Extract the [x, y] coordinate from the center of the cell holding the provided text.  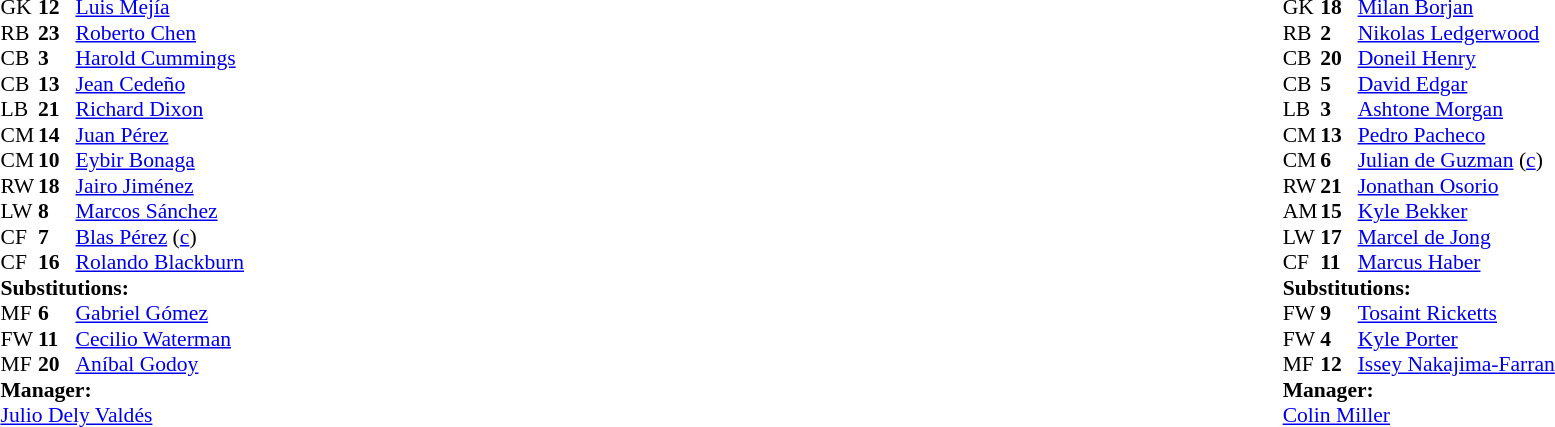
5 [1339, 84]
Juan Pérez [160, 135]
Cecilio Waterman [160, 339]
Jairo Jiménez [160, 186]
Issey Nakajima-Farran [1456, 365]
12 [1339, 365]
Blas Pérez (c) [160, 237]
16 [57, 263]
Roberto Chen [160, 33]
Harold Cummings [160, 59]
Jean Cedeño [160, 84]
15 [1339, 211]
7 [57, 237]
Ashtone Morgan [1456, 109]
Julian de Guzman (c) [1456, 161]
Tosaint Ricketts [1456, 313]
Marcos Sánchez [160, 211]
10 [57, 161]
Gabriel Gómez [160, 313]
9 [1339, 313]
Doneil Henry [1456, 59]
Eybir Bonaga [160, 161]
Aníbal Godoy [160, 365]
2 [1339, 33]
Nikolas Ledgerwood [1456, 33]
Kyle Bekker [1456, 211]
17 [1339, 237]
8 [57, 211]
Rolando Blackburn [160, 263]
23 [57, 33]
Kyle Porter [1456, 339]
4 [1339, 339]
Marcel de Jong [1456, 237]
Jonathan Osorio [1456, 186]
David Edgar [1456, 84]
14 [57, 135]
Richard Dixon [160, 109]
AM [1302, 211]
Marcus Haber [1456, 263]
18 [57, 186]
Pedro Pacheco [1456, 135]
